Identify which cell holds the provided text, then report its (x, y) central coordinate. 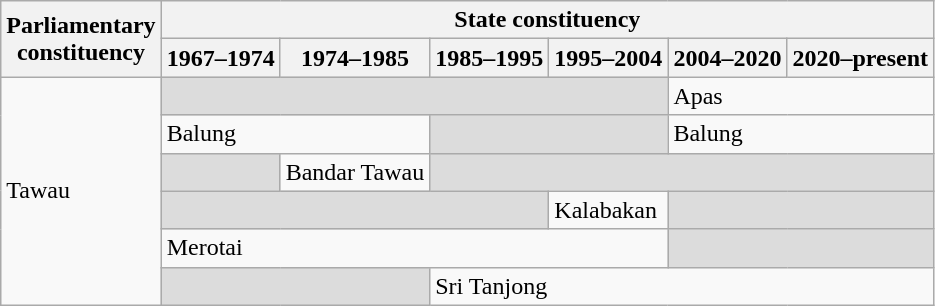
1985–1995 (490, 58)
1974–1985 (355, 58)
Merotai (414, 248)
Apas (801, 96)
Sri Tanjong (682, 286)
Bandar Tawau (355, 172)
2004–2020 (728, 58)
1995–2004 (608, 58)
1967–1974 (220, 58)
Kalabakan (608, 210)
Parliamentaryconstituency (81, 39)
Tawau (81, 191)
2020–present (860, 58)
State constituency (547, 20)
